Capture the cell that displays the provided text and extract its [x, y] central coordinate. 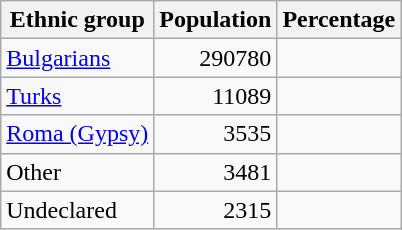
Percentage [339, 20]
3535 [216, 134]
Population [216, 20]
3481 [216, 172]
290780 [216, 58]
Roma (Gypsy) [78, 134]
Bulgarians [78, 58]
11089 [216, 96]
Other [78, 172]
Ethnic group [78, 20]
2315 [216, 210]
Turks [78, 96]
Undeclared [78, 210]
